Search for the cell housing the specified text and yield its [X, Y] center coordinate. 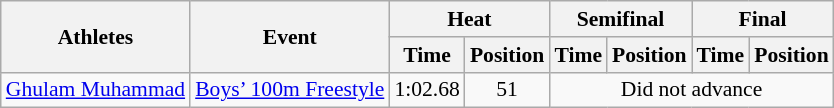
Did not advance [691, 90]
Semifinal [620, 19]
Final [763, 19]
Ghulam Muhammad [96, 90]
Event [290, 36]
Athletes [96, 36]
Heat [469, 19]
Boys’ 100m Freestyle [290, 90]
51 [507, 90]
1:02.68 [426, 90]
